Locate the cell with the specified text and output its [X, Y] center coordinate. 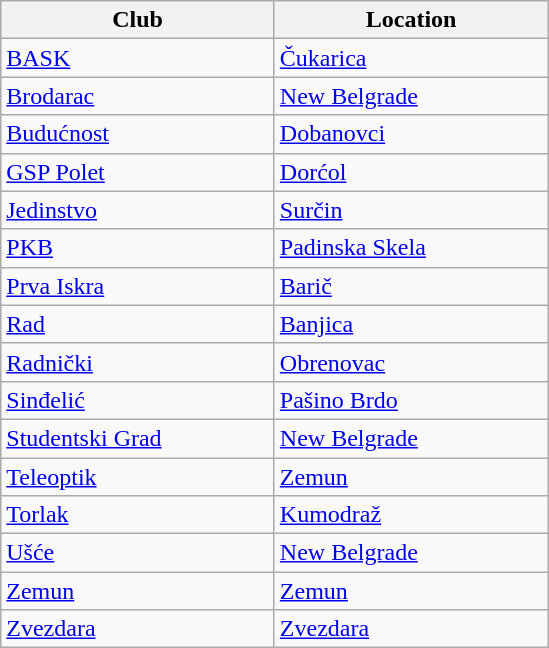
Dobanovci [411, 134]
BASK [138, 58]
Radnički [138, 362]
Club [138, 20]
Kumodraž [411, 515]
Studentski Grad [138, 438]
Barič [411, 286]
Obrenovac [411, 362]
Pašino Brdo [411, 400]
Rad [138, 324]
Prva Iskra [138, 286]
Budućnost [138, 134]
Location [411, 20]
Brodarac [138, 96]
GSP Polet [138, 172]
Dorćol [411, 172]
PKB [138, 248]
Teleoptik [138, 477]
Surčin [411, 210]
Torlak [138, 515]
Sinđelić [138, 400]
Jedinstvo [138, 210]
Čukarica [411, 58]
Padinska Skela [411, 248]
Ušće [138, 553]
Banjica [411, 324]
